Identify which cell holds the provided text, then report its (x, y) central coordinate. 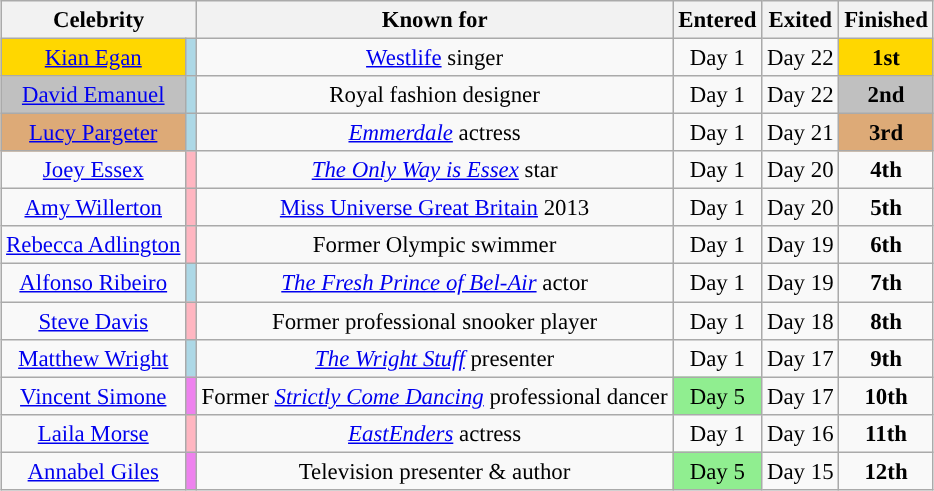
Former professional snooker player (434, 321)
5th (886, 208)
Miss Universe Great Britain 2013 (434, 208)
1st (886, 57)
2nd (886, 95)
David Emanuel (94, 95)
7th (886, 283)
Laila Morse (94, 433)
Amy Willerton (94, 208)
Emmerdale actress (434, 133)
Former Olympic swimmer (434, 245)
Kian Egan (94, 57)
Day 16 (800, 433)
Steve Davis (94, 321)
Day 18 (800, 321)
The Wright Stuff presenter (434, 358)
Rebecca Adlington (94, 245)
Alfonso Ribeiro (94, 283)
Lucy Pargeter (94, 133)
Entered (718, 20)
EastEnders actress (434, 433)
Celebrity (99, 20)
Day 21 (800, 133)
8th (886, 321)
Finished (886, 20)
Royal fashion designer (434, 95)
6th (886, 245)
Annabel Giles (94, 471)
4th (886, 170)
11th (886, 433)
9th (886, 358)
Known for (434, 20)
Joey Essex (94, 170)
10th (886, 396)
The Only Way is Essex star (434, 170)
12th (886, 471)
Matthew Wright (94, 358)
Exited (800, 20)
Former Strictly Come Dancing professional dancer (434, 396)
3rd (886, 133)
Westlife singer (434, 57)
The Fresh Prince of Bel-Air actor (434, 283)
Television presenter & author (434, 471)
Vincent Simone (94, 396)
Day 15 (800, 471)
